Identify which cell holds the provided text, then report its (x, y) central coordinate. 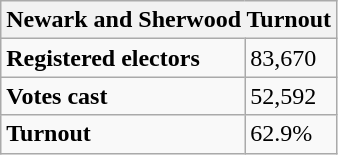
Turnout (123, 134)
62.9% (291, 134)
83,670 (291, 58)
Votes cast (123, 96)
52,592 (291, 96)
Registered electors (123, 58)
Newark and Sherwood Turnout (169, 20)
